Provide the (X, Y) coordinate of the cell's center where the given text is located.  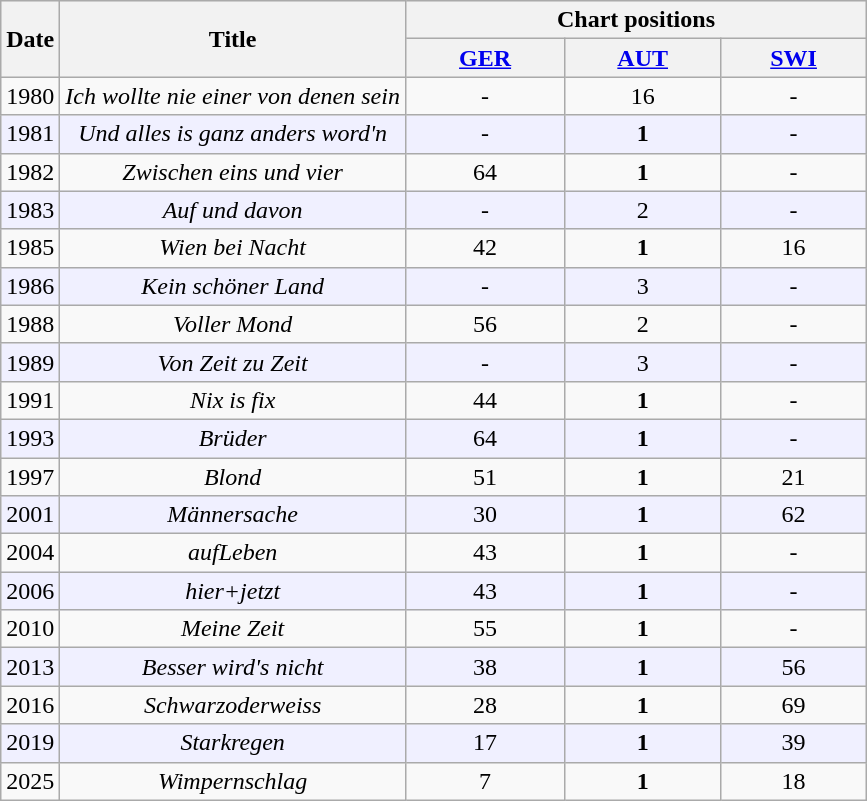
2016 (30, 705)
39 (794, 743)
1986 (30, 286)
2001 (30, 515)
Kein schöner Land (233, 286)
Schwarzoderweiss (233, 705)
Auf und davon (233, 210)
1991 (30, 400)
Wien bei Nacht (233, 248)
Title (233, 39)
2019 (30, 743)
2010 (30, 629)
2004 (30, 553)
Wimpernschlag (233, 781)
hier+jetzt (233, 591)
1997 (30, 477)
Ich wollte nie einer von denen sein (233, 96)
44 (484, 400)
Brüder (233, 438)
30 (484, 515)
1988 (30, 324)
2025 (30, 781)
Nix is fix (233, 400)
18 (794, 781)
2006 (30, 591)
1981 (30, 134)
Besser wird's nicht (233, 667)
21 (794, 477)
17 (484, 743)
42 (484, 248)
38 (484, 667)
Date (30, 39)
1985 (30, 248)
2013 (30, 667)
1993 (30, 438)
Von Zeit zu Zeit (233, 362)
Und alles is ganz anders word'n (233, 134)
Männersache (233, 515)
1989 (30, 362)
51 (484, 477)
28 (484, 705)
Meine Zeit (233, 629)
Voller Mond (233, 324)
AUT (643, 58)
7 (484, 781)
1983 (30, 210)
Chart positions (636, 20)
Starkregen (233, 743)
GER (484, 58)
aufLeben (233, 553)
Zwischen eins und vier (233, 172)
55 (484, 629)
62 (794, 515)
1982 (30, 172)
Blond (233, 477)
SWI (794, 58)
69 (794, 705)
1980 (30, 96)
